Pinpoint the cell where the given text exists, returning its [x, y] midpoint coordinate. 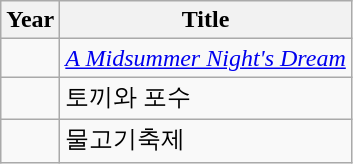
A Midsummer Night's Dream [206, 58]
Year [30, 20]
토끼와 포수 [206, 98]
물고기축제 [206, 140]
Title [206, 20]
